Determine the [x, y] coordinate at the center of the cell enclosing the given text.  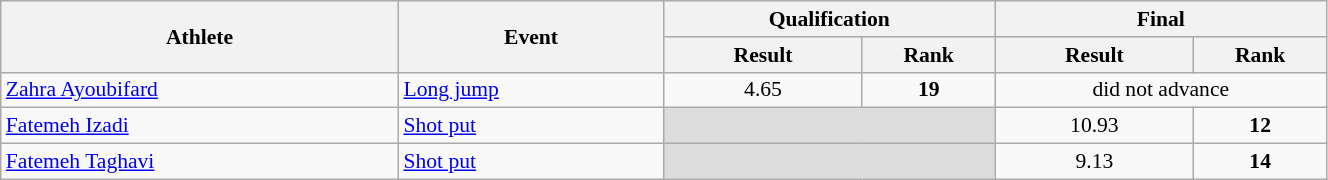
19 [928, 90]
Fatemeh Izadi [200, 126]
Long jump [530, 90]
Event [530, 36]
Athlete [200, 36]
12 [1260, 126]
Qualification [830, 19]
10.93 [1094, 126]
9.13 [1094, 162]
4.65 [764, 90]
Final [1160, 19]
Fatemeh Taghavi [200, 162]
Zahra Ayoubifard [200, 90]
14 [1260, 162]
did not advance [1160, 90]
